Capture the cell that displays the provided text and extract its (x, y) central coordinate. 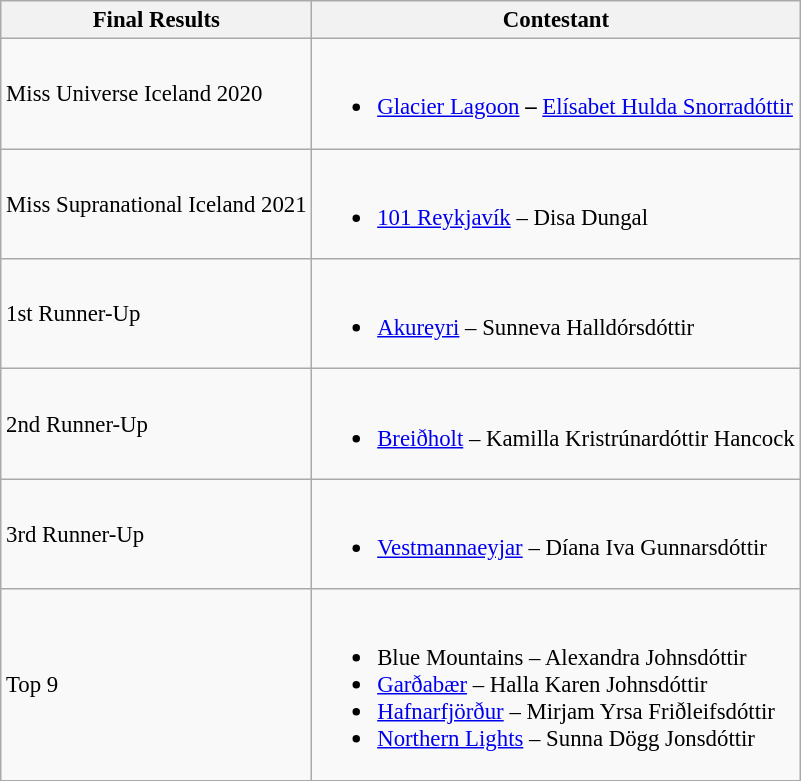
Breiðholt – Kamilla Kristrúnardóttir Hancock (556, 424)
Contestant (556, 20)
101 Reykjavík – Disa Dungal (556, 204)
Miss Universe Iceland 2020 (156, 94)
Akureyri – Sunneva Halldórsdóttir (556, 314)
1st Runner-Up (156, 314)
Final Results (156, 20)
2nd Runner-Up (156, 424)
Glacier Lagoon – Elísabet Hulda Snorradóttir (556, 94)
Top 9 (156, 684)
Miss Supranational Iceland 2021 (156, 204)
3rd Runner-Up (156, 534)
Vestmannaeyjar – Díana Iva Gunnarsdóttir (556, 534)
